Extract the (X, Y) coordinate from the center of the cell holding the provided text.  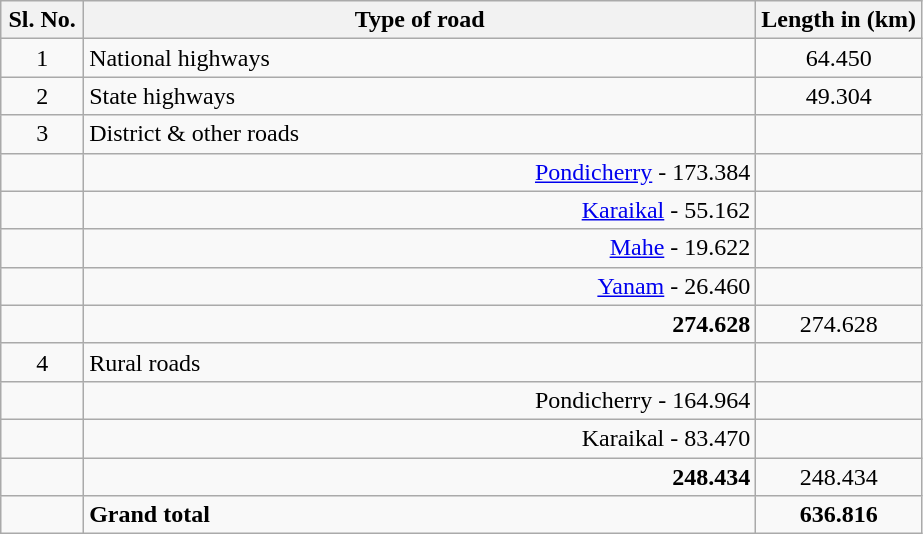
1 (42, 58)
2 (42, 96)
3 (42, 134)
Karaikal - 83.470 (420, 438)
Pondicherry - 164.964 (420, 400)
Grand total (420, 515)
State highways (420, 96)
Pondicherry - 173.384 (420, 172)
National highways (420, 58)
Yanam - 26.460 (420, 286)
49.304 (839, 96)
64.450 (839, 58)
Rural roads (420, 362)
636.816 (839, 515)
Karaikal - 55.162 (420, 210)
Type of road (420, 20)
Length in (km) (839, 20)
Mahe - 19.622 (420, 248)
District & other roads (420, 134)
4 (42, 362)
Sl. No. (42, 20)
